Provide the (x, y) coordinate of the cell's center where the given text is located.  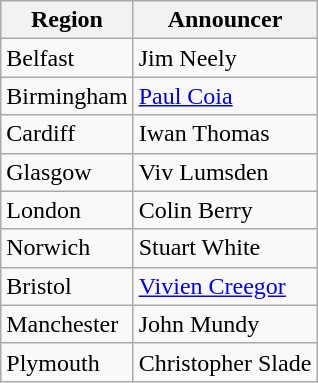
Stuart White (225, 248)
Bristol (67, 286)
Norwich (67, 248)
Colin Berry (225, 210)
Paul Coia (225, 96)
Announcer (225, 20)
Iwan Thomas (225, 134)
Jim Neely (225, 58)
Manchester (67, 324)
John Mundy (225, 324)
London (67, 210)
Belfast (67, 58)
Vivien Creegor (225, 286)
Glasgow (67, 172)
Plymouth (67, 362)
Birmingham (67, 96)
Viv Lumsden (225, 172)
Christopher Slade (225, 362)
Cardiff (67, 134)
Region (67, 20)
